From the cell containing the given text, extract its center point as [x, y] coordinate. 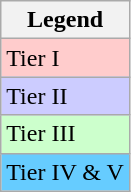
Tier IV & V [66, 172]
Tier II [66, 96]
Tier III [66, 134]
Legend [66, 20]
Tier I [66, 58]
